For the text-containing cell, return its midpoint in [X, Y] coordinate format. 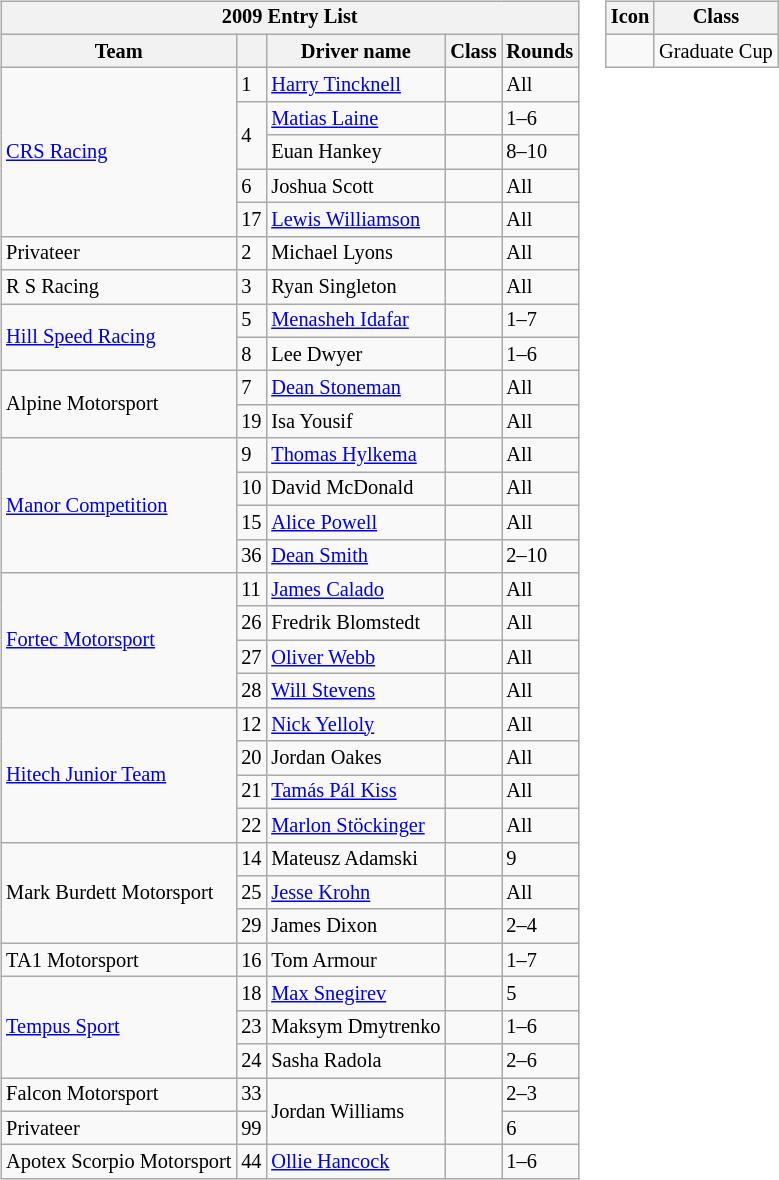
Falcon Motorsport [118, 1095]
24 [251, 1061]
Ryan Singleton [356, 287]
21 [251, 792]
Nick Yelloly [356, 724]
3 [251, 287]
Fortec Motorsport [118, 640]
15 [251, 522]
Hitech Junior Team [118, 774]
Harry Tincknell [356, 85]
Max Snegirev [356, 994]
26 [251, 623]
Jordan Oakes [356, 758]
Dean Stoneman [356, 388]
Mark Burdett Motorsport [118, 892]
Lewis Williamson [356, 220]
28 [251, 691]
Icon [630, 18]
David McDonald [356, 489]
2–6 [540, 1061]
Thomas Hylkema [356, 455]
Driver name [356, 51]
Dean Smith [356, 556]
Joshua Scott [356, 186]
Tamás Pál Kiss [356, 792]
Michael Lyons [356, 253]
Jordan Williams [356, 1112]
Menasheh Idafar [356, 321]
2–3 [540, 1095]
Hill Speed Racing [118, 338]
TA1 Motorsport [118, 960]
8 [251, 354]
14 [251, 859]
Tom Armour [356, 960]
Fredrik Blomstedt [356, 623]
99 [251, 1128]
CRS Racing [118, 152]
36 [251, 556]
R S Racing [118, 287]
2–10 [540, 556]
Alpine Motorsport [118, 404]
Tempus Sport [118, 1028]
James Calado [356, 590]
2009 Entry List [290, 18]
Ollie Hancock [356, 1162]
Mateusz Adamski [356, 859]
10 [251, 489]
Apotex Scorpio Motorsport [118, 1162]
4 [251, 136]
25 [251, 893]
Matias Laine [356, 119]
Isa Yousif [356, 422]
Graduate Cup [716, 51]
23 [251, 1027]
Jesse Krohn [356, 893]
Alice Powell [356, 522]
Euan Hankey [356, 152]
11 [251, 590]
Manor Competition [118, 506]
Team [118, 51]
Will Stevens [356, 691]
Marlon Stöckinger [356, 825]
2–4 [540, 926]
Sasha Radola [356, 1061]
16 [251, 960]
17 [251, 220]
Lee Dwyer [356, 354]
Oliver Webb [356, 657]
7 [251, 388]
Maksym Dmytrenko [356, 1027]
27 [251, 657]
12 [251, 724]
44 [251, 1162]
James Dixon [356, 926]
2 [251, 253]
1 [251, 85]
20 [251, 758]
18 [251, 994]
Rounds [540, 51]
29 [251, 926]
8–10 [540, 152]
19 [251, 422]
33 [251, 1095]
22 [251, 825]
